Provide the [x, y] coordinate of the cell's center where the given text is located.  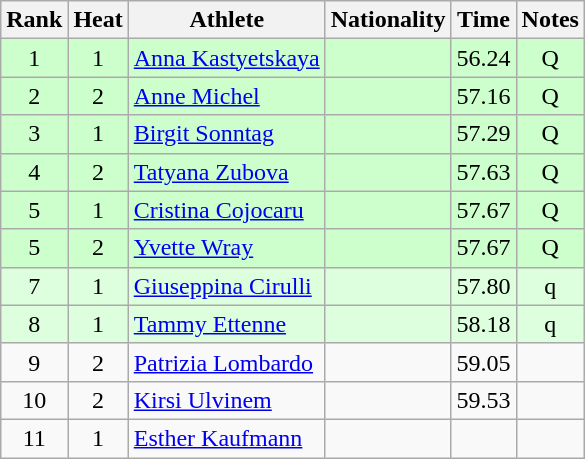
58.18 [484, 324]
Notes [550, 20]
4 [34, 172]
11 [34, 438]
7 [34, 286]
Cristina Cojocaru [226, 210]
Tatyana Zubova [226, 172]
Birgit Sonntag [226, 134]
57.16 [484, 96]
56.24 [484, 58]
3 [34, 134]
59.53 [484, 400]
Rank [34, 20]
Time [484, 20]
Athlete [226, 20]
Yvette Wray [226, 248]
59.05 [484, 362]
Patrizia Lombardo [226, 362]
Giuseppina Cirulli [226, 286]
Tammy Ettenne [226, 324]
Anna Kastyetskaya [226, 58]
10 [34, 400]
Nationality [388, 20]
Anne Michel [226, 96]
57.80 [484, 286]
57.63 [484, 172]
8 [34, 324]
Heat [98, 20]
Kirsi Ulvinem [226, 400]
9 [34, 362]
57.29 [484, 134]
Esther Kaufmann [226, 438]
